Provide the [X, Y] coordinate of the cell's center where the given text is located.  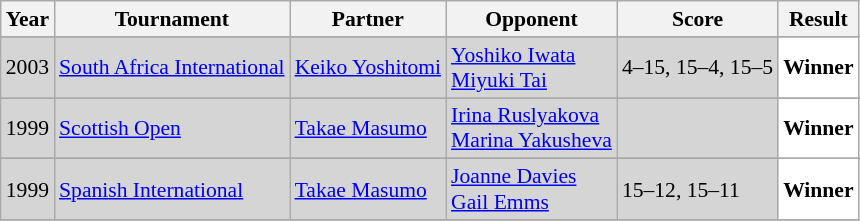
Opponent [532, 19]
Keiko Yoshitomi [368, 68]
Spanish International [172, 190]
2003 [28, 68]
Result [818, 19]
Tournament [172, 19]
15–12, 15–11 [698, 190]
Irina Ruslyakova Marina Yakusheva [532, 128]
Scottish Open [172, 128]
4–15, 15–4, 15–5 [698, 68]
Yoshiko Iwata Miyuki Tai [532, 68]
Partner [368, 19]
Score [698, 19]
Joanne Davies Gail Emms [532, 190]
Year [28, 19]
South Africa International [172, 68]
